Detect which cell encompasses the target text, then output its [x, y] center coordinate. 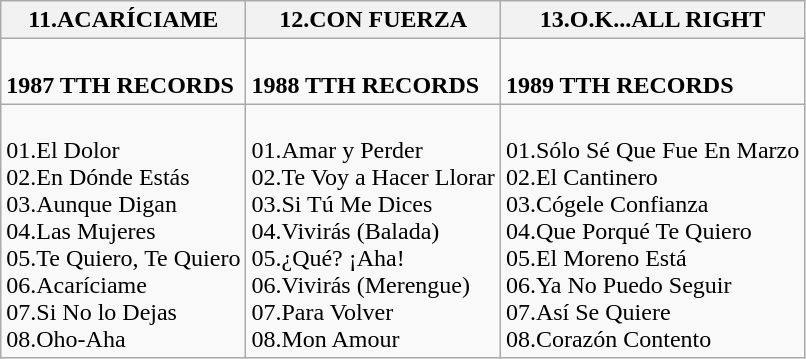
13.O.K...ALL RIGHT [652, 20]
1989 TTH RECORDS [652, 72]
11.ACARÍCIAME [124, 20]
12.CON FUERZA [373, 20]
01.El Dolor02.En Dónde Estás03.Aunque Digan04.Las Mujeres05.Te Quiero, Te Quiero06.Acaríciame07.Si No lo Dejas08.Oho-Aha [124, 231]
1988 TTH RECORDS [373, 72]
1987 TTH RECORDS [124, 72]
01.Amar y Perder02.Te Voy a Hacer Llorar03.Si Tú Me Dices04.Vivirás (Balada)05.¿Qué? ¡Aha!06.Vivirás (Merengue)07.Para Volver08.Mon Amour [373, 231]
